Determine the [x, y] coordinate at the center of the cell enclosing the given text.  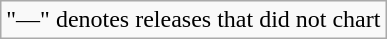
"—" denotes releases that did not chart [194, 20]
